Determine the (x, y) coordinate at the center of the cell enclosing the given text.  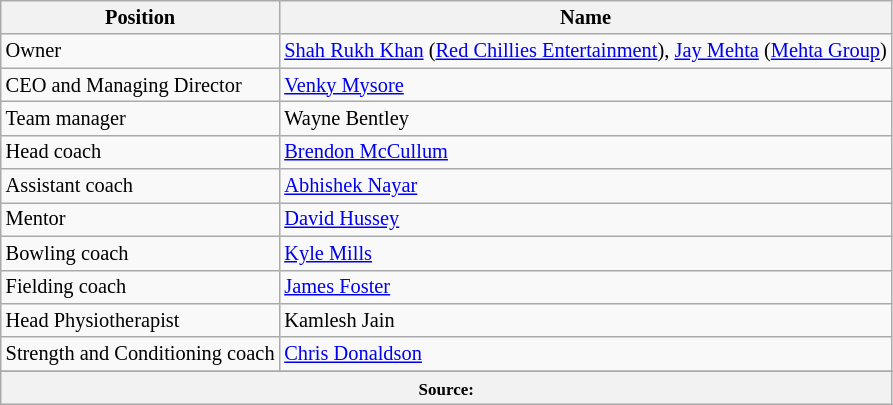
David Hussey (585, 219)
Owner (140, 51)
Chris Donaldson (585, 354)
Bowling coach (140, 253)
Strength and Conditioning coach (140, 354)
CEO and Managing Director (140, 85)
Shah Rukh Khan (Red Chillies Entertainment), Jay Mehta (Mehta Group) (585, 51)
Name (585, 17)
Wayne Bentley (585, 118)
Fielding coach (140, 287)
Head coach (140, 152)
Assistant coach (140, 186)
Source: (446, 388)
Kamlesh Jain (585, 320)
Brendon McCullum (585, 152)
Head Physiotherapist (140, 320)
Abhishek Nayar (585, 186)
Position (140, 17)
James Foster (585, 287)
Kyle Mills (585, 253)
Venky Mysore (585, 85)
Mentor (140, 219)
Team manager (140, 118)
